Scan for the cell matching the given text and deliver its [x, y] coordinate at center. 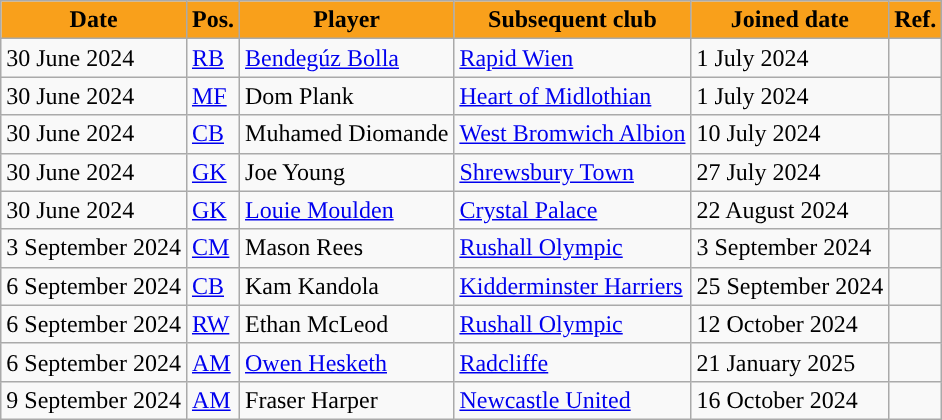
Kam Kandola [347, 286]
Heart of Midlothian [572, 96]
CM [212, 248]
Pos. [212, 20]
27 July 2024 [790, 172]
Bendegúz Bolla [347, 58]
22 August 2024 [790, 210]
Kidderminster Harriers [572, 286]
Joe Young [347, 172]
Muhamed Diomande [347, 134]
RB [212, 58]
Player [347, 20]
Rapid Wien [572, 58]
Date [94, 20]
21 January 2025 [790, 362]
12 October 2024 [790, 324]
Fraser Harper [347, 400]
10 July 2024 [790, 134]
Mason Rees [347, 248]
Dom Plank [347, 96]
Shrewsbury Town [572, 172]
25 September 2024 [790, 286]
Louie Moulden [347, 210]
Owen Hesketh [347, 362]
MF [212, 96]
Newcastle United [572, 400]
Joined date [790, 20]
Subsequent club [572, 20]
West Bromwich Albion [572, 134]
Crystal Palace [572, 210]
Ref. [916, 20]
Ethan McLeod [347, 324]
RW [212, 324]
9 September 2024 [94, 400]
16 October 2024 [790, 400]
Radcliffe [572, 362]
